From the cell containing the given text, extract its center point as (X, Y) coordinate. 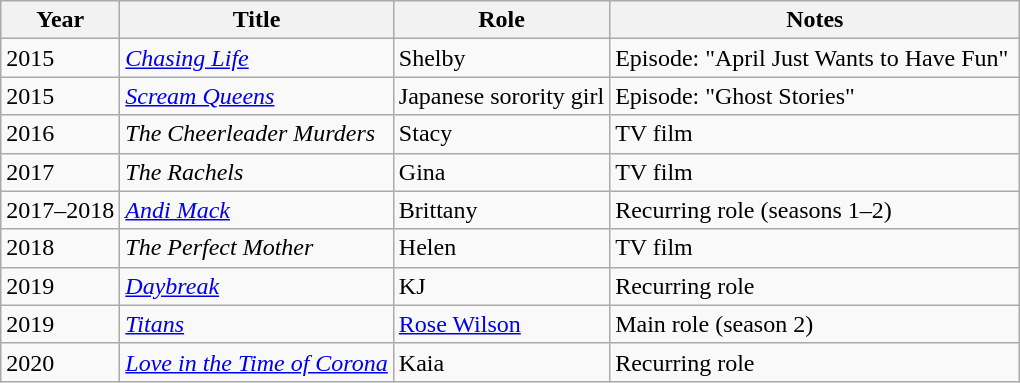
2018 (60, 248)
The Cheerleader Murders (257, 134)
Love in the Time of Corona (257, 362)
2016 (60, 134)
Japanese sorority girl (501, 96)
The Rachels (257, 172)
Kaia (501, 362)
Stacy (501, 134)
2017 (60, 172)
Chasing Life (257, 58)
Shelby (501, 58)
Recurring role (seasons 1–2) (815, 210)
Helen (501, 248)
Main role (season 2) (815, 324)
Andi Mack (257, 210)
Title (257, 20)
Rose Wilson (501, 324)
Notes (815, 20)
KJ (501, 286)
The Perfect Mother (257, 248)
2017–2018 (60, 210)
2020 (60, 362)
Gina (501, 172)
Episode: "Ghost Stories" (815, 96)
Titans (257, 324)
Daybreak (257, 286)
Scream Queens (257, 96)
Brittany (501, 210)
Episode: "April Just Wants to Have Fun" (815, 58)
Role (501, 20)
Year (60, 20)
